Extract the [x, y] coordinate from the center of the cell holding the provided text.  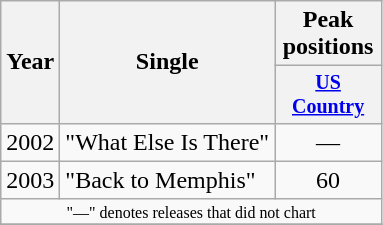
Single [168, 62]
2002 [30, 142]
US Country [328, 94]
— [328, 142]
"Back to Memphis" [168, 180]
60 [328, 180]
Peak positions [328, 34]
"What Else Is There" [168, 142]
2003 [30, 180]
"—" denotes releases that did not chart [192, 211]
Year [30, 62]
